Identify which cell holds the provided text, then report its [X, Y] central coordinate. 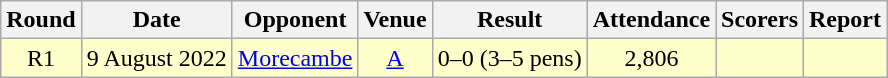
Round [41, 20]
Opponent [295, 20]
Date [156, 20]
Attendance [651, 20]
Venue [395, 20]
Report [846, 20]
Morecambe [295, 58]
2,806 [651, 58]
A [395, 58]
R1 [41, 58]
0–0 (3–5 pens) [510, 58]
9 August 2022 [156, 58]
Scorers [760, 20]
Result [510, 20]
